Scan for the cell matching the given text and deliver its (X, Y) coordinate at center. 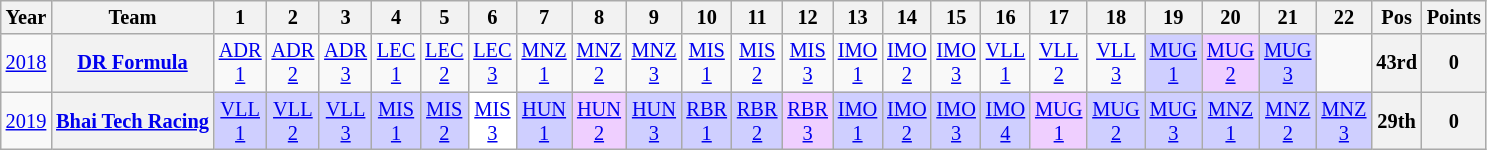
LEC1 (396, 63)
1 (240, 17)
11 (757, 17)
13 (858, 17)
10 (706, 17)
ADR2 (294, 63)
2018 (26, 63)
16 (1006, 17)
Team (132, 17)
2019 (26, 121)
12 (807, 17)
19 (1174, 17)
22 (1344, 17)
LEC2 (444, 63)
RBR3 (807, 121)
ADR3 (346, 63)
LEC3 (492, 63)
15 (956, 17)
5 (444, 17)
9 (654, 17)
DR Formula (132, 63)
17 (1058, 17)
8 (600, 17)
29th (1396, 121)
7 (544, 17)
HUN2 (600, 121)
RBR2 (757, 121)
2 (294, 17)
18 (1116, 17)
Bhai Tech Racing (132, 121)
4 (396, 17)
IMO4 (1006, 121)
RBR1 (706, 121)
3 (346, 17)
ADR1 (240, 63)
21 (1288, 17)
Points (1454, 17)
Year (26, 17)
6 (492, 17)
20 (1230, 17)
Pos (1396, 17)
HUN3 (654, 121)
43rd (1396, 63)
HUN1 (544, 121)
14 (906, 17)
